Determine the (X, Y) coordinate at the center of the cell enclosing the given text.  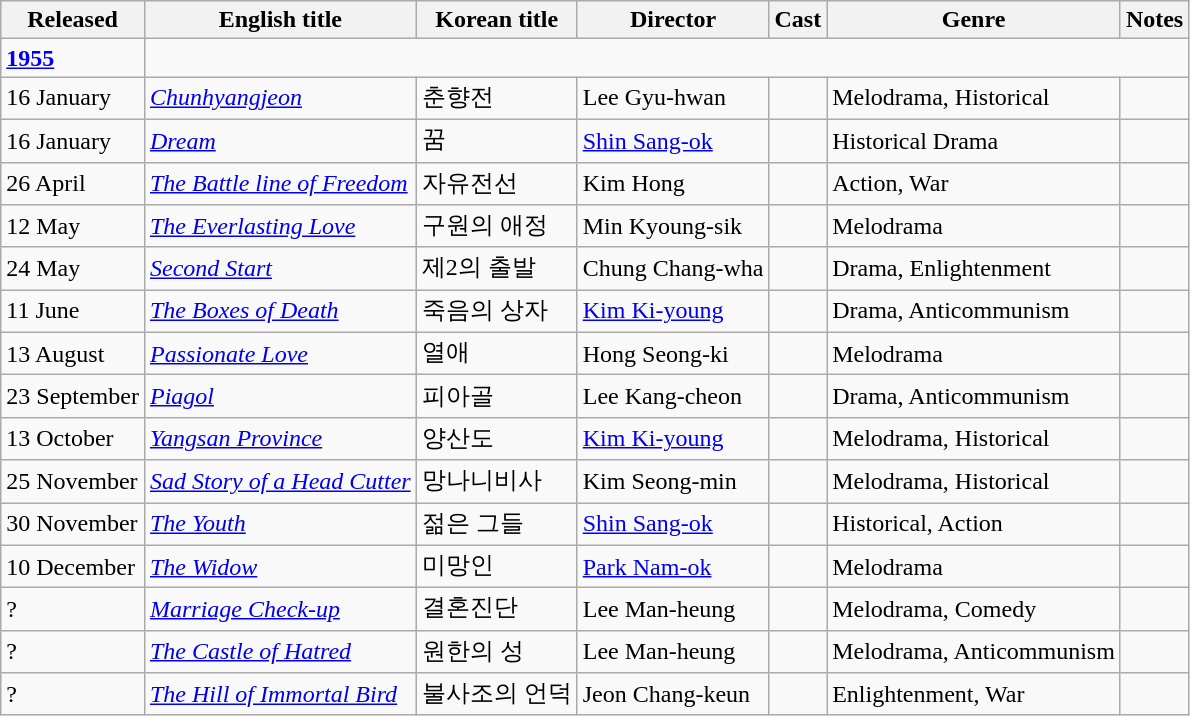
13 August (73, 354)
26 April (73, 184)
Sad Story of a Head Cutter (280, 482)
30 November (73, 524)
The Widow (280, 566)
양산도 (496, 438)
Lee Kang-cheon (673, 396)
Historical Drama (974, 140)
English title (280, 20)
Second Start (280, 268)
불사조의 언덕 (496, 694)
Director (673, 20)
춘향전 (496, 98)
Lee Gyu-hwan (673, 98)
Passionate Love (280, 354)
Drama, Enlightenment (974, 268)
11 June (73, 312)
13 October (73, 438)
Chunhyangjeon (280, 98)
피아골 (496, 396)
젊은 그들 (496, 524)
꿈 (496, 140)
Chung Chang-wha (673, 268)
24 May (73, 268)
원한의 성 (496, 652)
The Castle of Hatred (280, 652)
1955 (73, 58)
The Everlasting Love (280, 226)
25 November (73, 482)
제2의 출발 (496, 268)
구원의 애정 (496, 226)
23 September (73, 396)
Korean title (496, 20)
12 May (73, 226)
Jeon Chang-keun (673, 694)
The Hill of Immortal Bird (280, 694)
열애 (496, 354)
Dream (280, 140)
망나니비사 (496, 482)
Released (73, 20)
Cast (798, 20)
Genre (974, 20)
Hong Seong-ki (673, 354)
The Battle line of Freedom (280, 184)
The Boxes of Death (280, 312)
Historical, Action (974, 524)
자유전선 (496, 184)
미망인 (496, 566)
Park Nam-ok (673, 566)
Kim Seong-min (673, 482)
Melodrama, Anticommunism (974, 652)
Action, War (974, 184)
Marriage Check-up (280, 610)
Piagol (280, 396)
Min Kyoung-sik (673, 226)
Notes (1154, 20)
죽음의 상자 (496, 312)
결혼진단 (496, 610)
The Youth (280, 524)
Kim Hong (673, 184)
Melodrama, Comedy (974, 610)
10 December (73, 566)
Yangsan Province (280, 438)
Enlightenment, War (974, 694)
